Scan for the cell matching the given text and deliver its (x, y) coordinate at center. 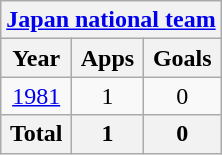
Goals (182, 58)
Total (36, 134)
1981 (36, 96)
Apps (108, 58)
Japan national team (111, 20)
Year (36, 58)
